Scan for the cell matching the given text and deliver its [X, Y] coordinate at center. 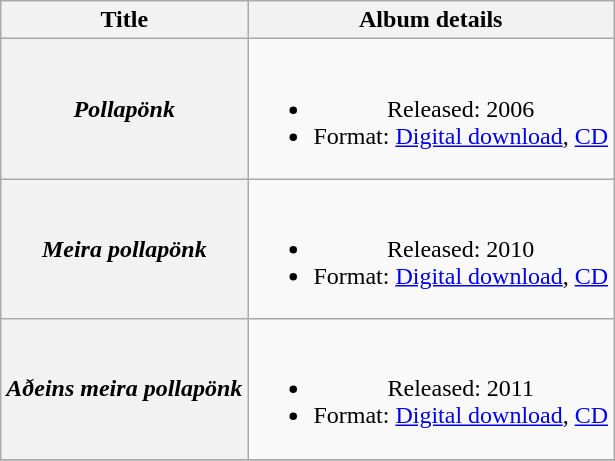
Released: 2006Format: Digital download, CD [431, 109]
Meira pollapönk [124, 249]
Released: 2011Format: Digital download, CD [431, 389]
Pollapönk [124, 109]
Album details [431, 20]
Title [124, 20]
Aðeins meira pollapönk [124, 389]
Released: 2010Format: Digital download, CD [431, 249]
